Pinpoint the cell where the given text exists, returning its (X, Y) midpoint coordinate. 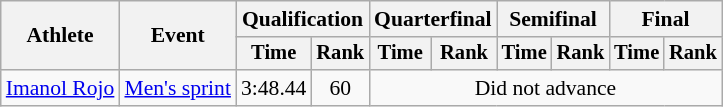
Qualification (302, 19)
Quarterfinal (433, 19)
Final (665, 19)
Event (178, 36)
60 (340, 88)
Semifinal (553, 19)
Did not advance (546, 88)
Men's sprint (178, 88)
Imanol Rojo (60, 88)
3:48.44 (274, 88)
Athlete (60, 36)
